Return the [x, y] coordinate for the center point of the cell that contains the specified text.  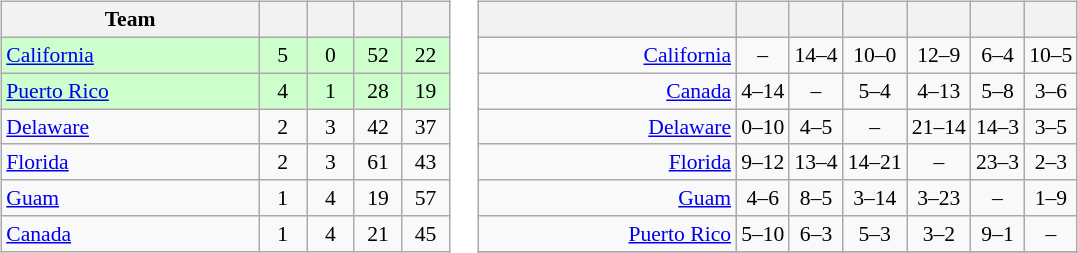
0 [330, 55]
12–9 [939, 55]
23–3 [998, 162]
10–5 [1050, 55]
28 [378, 91]
3–6 [1050, 91]
3–5 [1050, 127]
9–12 [762, 162]
3–14 [875, 198]
5–3 [875, 234]
14–3 [998, 127]
8–5 [816, 198]
6–4 [998, 55]
37 [426, 127]
5–10 [762, 234]
14–4 [816, 55]
61 [378, 162]
5 [283, 55]
13–4 [816, 162]
52 [378, 55]
1–9 [1050, 198]
22 [426, 55]
4–5 [816, 127]
3–23 [939, 198]
21 [378, 234]
45 [426, 234]
9–1 [998, 234]
4–6 [762, 198]
4–14 [762, 91]
21–14 [939, 127]
42 [378, 127]
5–4 [875, 91]
4–13 [939, 91]
10–0 [875, 55]
6–3 [816, 234]
43 [426, 162]
57 [426, 198]
Team [130, 20]
5–8 [998, 91]
14–21 [875, 162]
3–2 [939, 234]
2–3 [1050, 162]
0–10 [762, 127]
